Pinpoint the cell where the given text exists, returning its [x, y] midpoint coordinate. 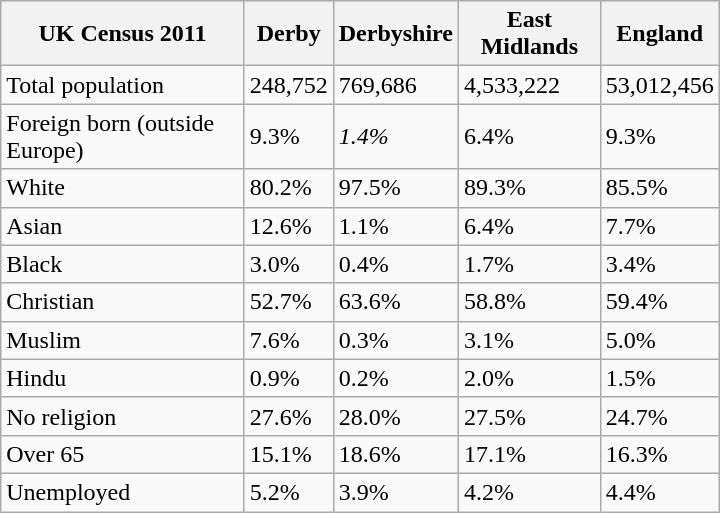
Over 65 [122, 454]
18.6% [396, 454]
15.1% [288, 454]
0.9% [288, 378]
3.1% [529, 340]
5.2% [288, 492]
Derbyshire [396, 34]
Asian [122, 226]
4,533,222 [529, 85]
24.7% [660, 416]
58.8% [529, 302]
0.2% [396, 378]
Unemployed [122, 492]
769,686 [396, 85]
1.1% [396, 226]
12.6% [288, 226]
53,012,456 [660, 85]
27.5% [529, 416]
52.7% [288, 302]
59.4% [660, 302]
7.6% [288, 340]
England [660, 34]
4.4% [660, 492]
0.3% [396, 340]
5.0% [660, 340]
97.5% [396, 188]
80.2% [288, 188]
7.7% [660, 226]
Foreign born (outside Europe) [122, 136]
Total population [122, 85]
1.4% [396, 136]
Black [122, 264]
248,752 [288, 85]
17.1% [529, 454]
UK Census 2011 [122, 34]
2.0% [529, 378]
27.6% [288, 416]
Christian [122, 302]
3.9% [396, 492]
1.7% [529, 264]
4.2% [529, 492]
Muslim [122, 340]
White [122, 188]
63.6% [396, 302]
89.3% [529, 188]
85.5% [660, 188]
Derby [288, 34]
3.4% [660, 264]
3.0% [288, 264]
No religion [122, 416]
16.3% [660, 454]
0.4% [396, 264]
Hindu [122, 378]
East Midlands [529, 34]
28.0% [396, 416]
1.5% [660, 378]
